Identify which cell holds the provided text, then report its (x, y) central coordinate. 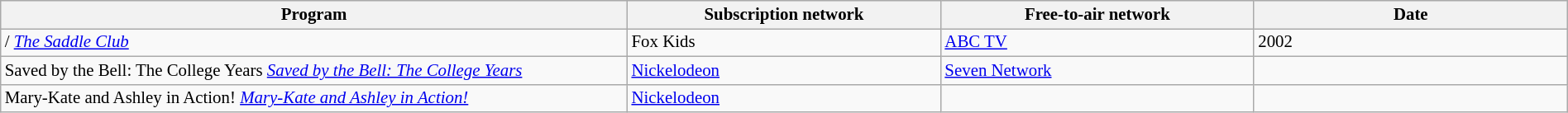
Subscription network (784, 15)
Date (1411, 15)
Free-to-air network (1097, 15)
Program (314, 15)
ABC TV (1097, 42)
/ The Saddle Club (314, 42)
Mary-Kate and Ashley in Action! Mary-Kate and Ashley in Action! (314, 98)
Saved by the Bell: The College Years Saved by the Bell: The College Years (314, 70)
2002 (1411, 42)
Seven Network (1097, 70)
Fox Kids (784, 42)
